Output the [X, Y] coordinate of the center of the cell containing the given text.  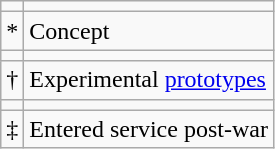
‡ [12, 129]
Entered service post-war [149, 129]
Concept [149, 31]
Experimental prototypes [149, 80]
† [12, 80]
* [12, 31]
